Scan for the cell matching the given text and deliver its [X, Y] coordinate at center. 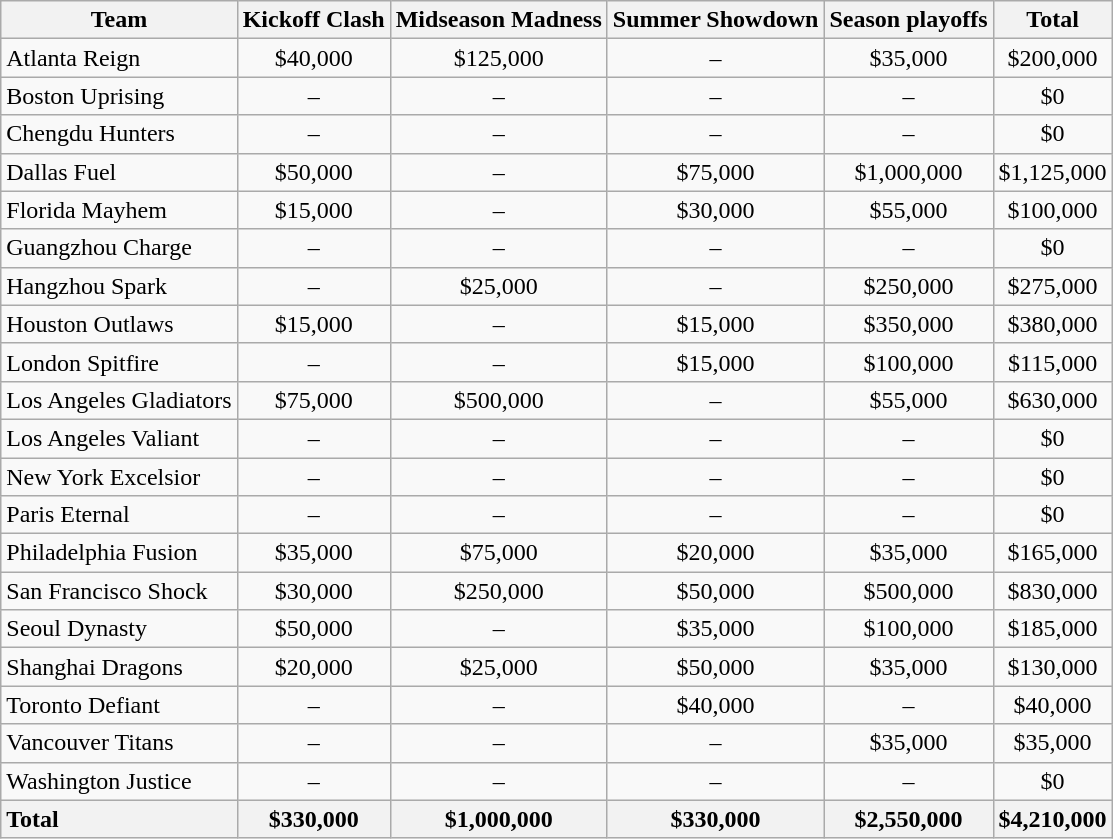
Guangzhou Charge [119, 248]
Midseason Madness [498, 20]
Kickoff Clash [314, 20]
Paris Eternal [119, 515]
Florida Mayhem [119, 210]
Philadelphia Fusion [119, 553]
$1,125,000 [1052, 172]
Chengdu Hunters [119, 134]
Atlanta Reign [119, 58]
$125,000 [498, 58]
$2,550,000 [908, 819]
London Spitfire [119, 362]
Team [119, 20]
$4,210,000 [1052, 819]
$200,000 [1052, 58]
Summer Showdown [716, 20]
$275,000 [1052, 286]
$130,000 [1052, 667]
$630,000 [1052, 400]
Dallas Fuel [119, 172]
$185,000 [1052, 629]
Shanghai Dragons [119, 667]
$350,000 [908, 324]
Los Angeles Gladiators [119, 400]
Houston Outlaws [119, 324]
Seoul Dynasty [119, 629]
Toronto Defiant [119, 705]
San Francisco Shock [119, 591]
$115,000 [1052, 362]
Vancouver Titans [119, 743]
$165,000 [1052, 553]
$830,000 [1052, 591]
Washington Justice [119, 781]
New York Excelsior [119, 477]
Hangzhou Spark [119, 286]
Boston Uprising [119, 96]
$380,000 [1052, 324]
Los Angeles Valiant [119, 438]
Season playoffs [908, 20]
